Identify which cell holds the provided text, then report its (x, y) central coordinate. 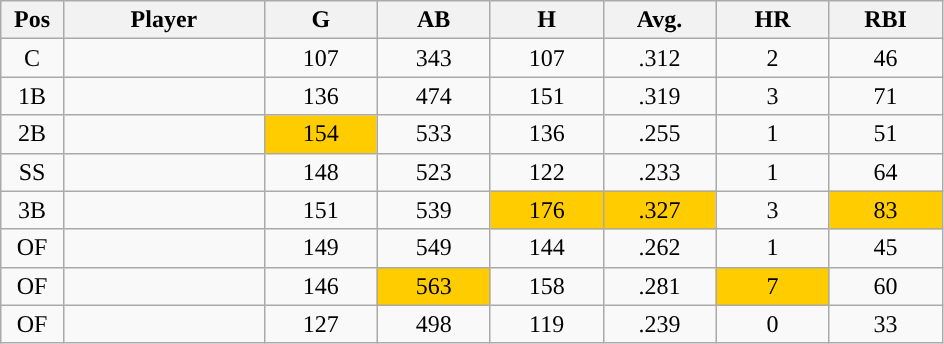
.255 (660, 134)
RBI (886, 20)
549 (434, 248)
.233 (660, 172)
33 (886, 324)
533 (434, 134)
563 (434, 286)
0 (772, 324)
474 (434, 96)
C (32, 58)
539 (434, 210)
G (320, 20)
SS (32, 172)
498 (434, 324)
71 (886, 96)
H (546, 20)
7 (772, 286)
122 (546, 172)
.327 (660, 210)
119 (546, 324)
Player (164, 20)
Pos (32, 20)
60 (886, 286)
158 (546, 286)
146 (320, 286)
64 (886, 172)
1B (32, 96)
Avg. (660, 20)
3B (32, 210)
2 (772, 58)
46 (886, 58)
.312 (660, 58)
343 (434, 58)
.281 (660, 286)
2B (32, 134)
.319 (660, 96)
148 (320, 172)
144 (546, 248)
523 (434, 172)
.262 (660, 248)
.239 (660, 324)
51 (886, 134)
149 (320, 248)
45 (886, 248)
AB (434, 20)
154 (320, 134)
127 (320, 324)
176 (546, 210)
HR (772, 20)
83 (886, 210)
